Return the (x, y) coordinate for the center point of the cell that contains the specified text.  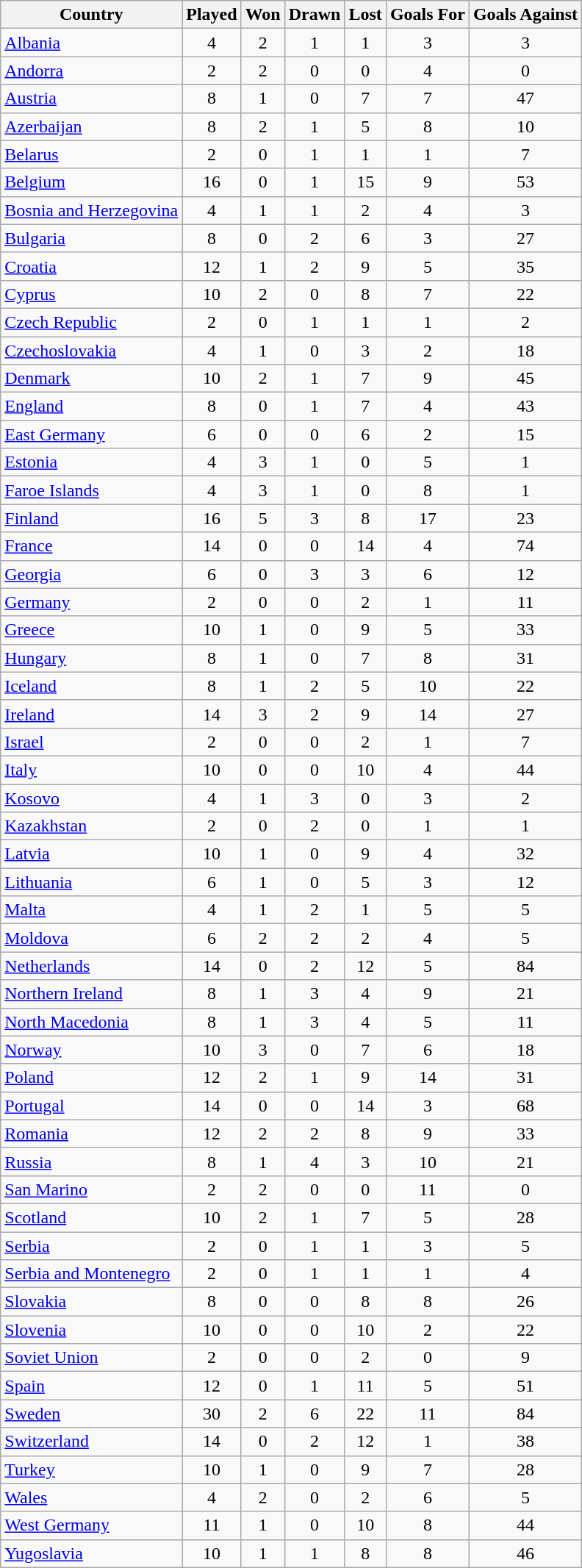
Malta (91, 910)
Played (212, 15)
51 (525, 1386)
Goals Against (525, 15)
Austria (91, 99)
Hungary (91, 658)
38 (525, 1442)
53 (525, 182)
Cyprus (91, 294)
Moldova (91, 938)
Azerbaijan (91, 126)
East Germany (91, 434)
Belgium (91, 182)
Country (91, 15)
Lithuania (91, 882)
France (91, 546)
Latvia (91, 854)
Poland (91, 1078)
Faroe Islands (91, 490)
Israel (91, 742)
Slovenia (91, 1330)
Wales (91, 1497)
Kosovo (91, 798)
Estonia (91, 462)
Won (263, 15)
Belarus (91, 154)
Italy (91, 770)
Sweden (91, 1414)
Scotland (91, 1217)
Drawn (315, 15)
Spain (91, 1386)
West Germany (91, 1525)
Iceland (91, 686)
Yugoslavia (91, 1553)
Germany (91, 602)
35 (525, 266)
Georgia (91, 574)
Croatia (91, 266)
47 (525, 99)
Romania (91, 1134)
Finland (91, 518)
Serbia and Montenegro (91, 1274)
Bosnia and Herzegovina (91, 210)
17 (428, 518)
Lost (365, 15)
Andorra (91, 71)
26 (525, 1302)
England (91, 407)
Bulgaria (91, 238)
San Marino (91, 1189)
Slovakia (91, 1302)
Northern Ireland (91, 994)
Czechoslovakia (91, 351)
Kazakhstan (91, 826)
Denmark (91, 379)
Netherlands (91, 966)
Portugal (91, 1106)
32 (525, 854)
45 (525, 379)
74 (525, 546)
Czech Republic (91, 322)
Soviet Union (91, 1358)
Goals For (428, 15)
Russia (91, 1161)
Greece (91, 630)
Ireland (91, 714)
Albania (91, 43)
46 (525, 1553)
23 (525, 518)
Norway (91, 1050)
43 (525, 407)
North Macedonia (91, 1022)
Turkey (91, 1469)
68 (525, 1106)
Switzerland (91, 1442)
Serbia (91, 1246)
30 (212, 1414)
